Return the (X, Y) coordinate for the center point of the cell that contains the specified text.  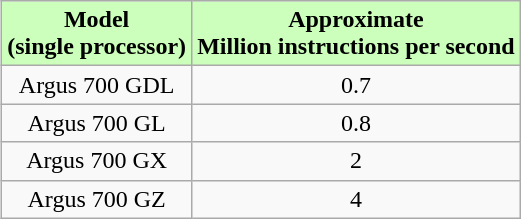
ApproximateMillion instructions per second (356, 34)
Argus 700 GDL (97, 85)
0.8 (356, 123)
Argus 700 GZ (97, 199)
4 (356, 199)
Argus 700 GL (97, 123)
0.7 (356, 85)
Argus 700 GX (97, 161)
2 (356, 161)
Model(single processor) (97, 34)
